Scan for the cell matching the given text and deliver its [X, Y] coordinate at center. 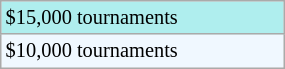
$10,000 tournaments [142, 51]
$15,000 tournaments [142, 17]
